Pinpoint the cell where the given text exists, returning its [X, Y] midpoint coordinate. 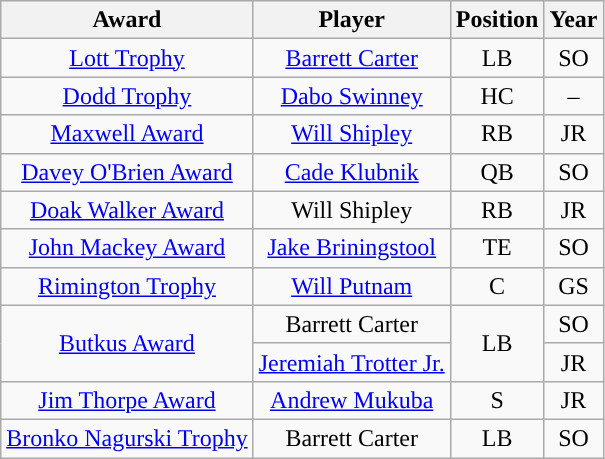
Doak Walker Award [127, 210]
C [497, 286]
Davey O'Brien Award [127, 172]
Dabo Swinney [352, 96]
– [574, 96]
Year [574, 20]
Position [497, 20]
HC [497, 96]
Maxwell Award [127, 134]
GS [574, 286]
Butkus Award [127, 343]
TE [497, 248]
Jim Thorpe Award [127, 400]
Andrew Mukuba [352, 400]
Rimington Trophy [127, 286]
Jeremiah Trotter Jr. [352, 362]
Award [127, 20]
Bronko Nagurski Trophy [127, 438]
Jake Briningstool [352, 248]
S [497, 400]
Player [352, 20]
John Mackey Award [127, 248]
Cade Klubnik [352, 172]
QB [497, 172]
Dodd Trophy [127, 96]
Will Putnam [352, 286]
Lott Trophy [127, 58]
